Scan for the cell matching the given text and deliver its [x, y] coordinate at center. 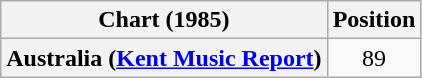
89 [374, 58]
Chart (1985) [164, 20]
Australia (Kent Music Report) [164, 58]
Position [374, 20]
